Detect which cell encompasses the target text, then output its [x, y] center coordinate. 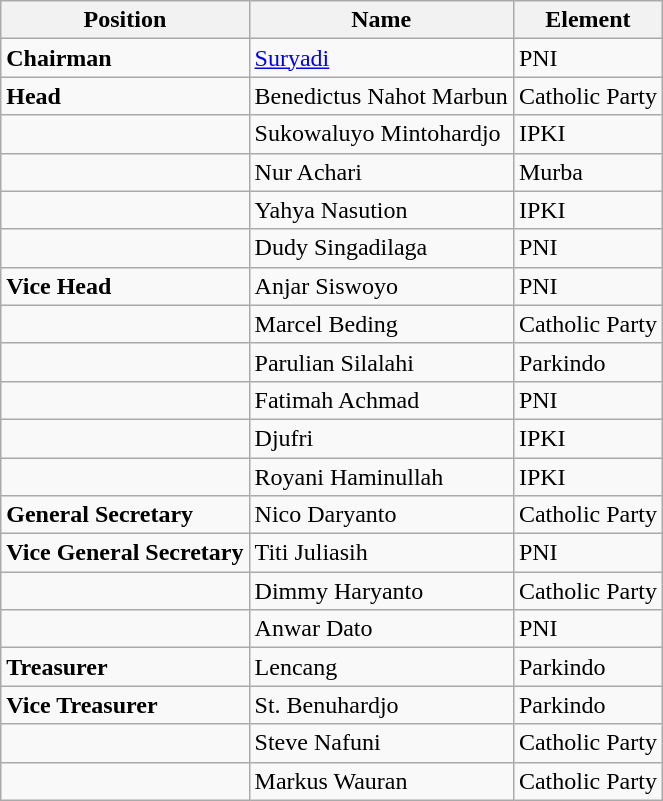
Markus Wauran [381, 781]
Anjar Siswoyo [381, 286]
Element [588, 20]
Position [125, 20]
Murba [588, 172]
Lencang [381, 667]
St. Benuhardjo [381, 705]
Vice General Secretary [125, 553]
Yahya Nasution [381, 210]
Treasurer [125, 667]
General Secretary [125, 515]
Nico Daryanto [381, 515]
Dimmy Haryanto [381, 591]
Dudy Singadilaga [381, 248]
Fatimah Achmad [381, 400]
Nur Achari [381, 172]
Vice Head [125, 286]
Steve Nafuni [381, 743]
Chairman [125, 58]
Benedictus Nahot Marbun [381, 96]
Head [125, 96]
Djufri [381, 438]
Parulian Silalahi [381, 362]
Marcel Beding [381, 324]
Vice Treasurer [125, 705]
Suryadi [381, 58]
Sukowaluyo Mintohardjo [381, 134]
Name [381, 20]
Anwar Dato [381, 629]
Titi Juliasih [381, 553]
Royani Haminullah [381, 477]
